Capture the cell that displays the provided text and extract its [X, Y] central coordinate. 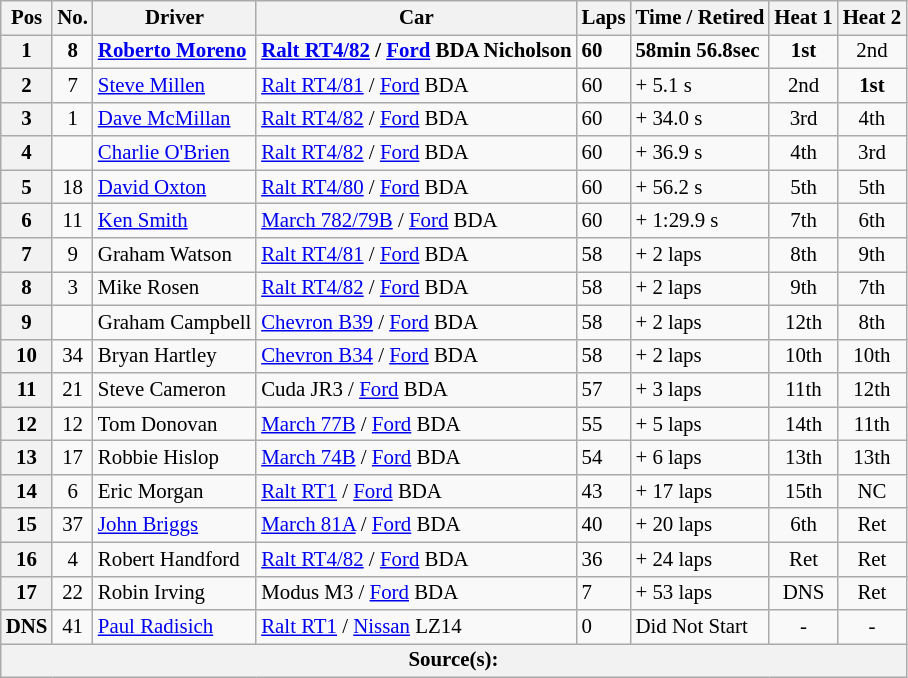
Chevron B34 / Ford BDA [416, 356]
18 [72, 187]
Heat 2 [872, 18]
15th [803, 491]
Ken Smith [174, 221]
10 [27, 356]
March 74B / Ford BDA [416, 458]
40 [604, 525]
Graham Watson [174, 255]
+ 20 laps [700, 525]
+ 53 laps [700, 593]
Pos [27, 18]
Car [416, 18]
14 [27, 491]
41 [72, 627]
Steve Millen [174, 85]
March 782/79B / Ford BDA [416, 221]
Heat 1 [803, 18]
Ralt RT4/82 / Ford BDA Nicholson [416, 51]
Did Not Start [700, 627]
Ralt RT4/80 / Ford BDA [416, 187]
+ 36.9 s [700, 153]
No. [72, 18]
Driver [174, 18]
+ 1:29.9 s [700, 221]
Dave McMillan [174, 119]
Eric Morgan [174, 491]
57 [604, 390]
David Oxton [174, 187]
Robbie Hislop [174, 458]
34 [72, 356]
43 [604, 491]
14th [803, 424]
Time / Retired [700, 18]
+ 5 laps [700, 424]
13 [27, 458]
2 [27, 85]
37 [72, 525]
Roberto Moreno [174, 51]
Ralt RT1 / Ford BDA [416, 491]
Modus M3 / Ford BDA [416, 593]
+ 24 laps [700, 559]
+ 56.2 s [700, 187]
Laps [604, 18]
NC [872, 491]
Tom Donovan [174, 424]
Paul Radisich [174, 627]
March 81A / Ford BDA [416, 525]
55 [604, 424]
Robin Irving [174, 593]
22 [72, 593]
21 [72, 390]
Graham Campbell [174, 322]
Steve Cameron [174, 390]
54 [604, 458]
5 [27, 187]
Cuda JR3 / Ford BDA [416, 390]
+ 17 laps [700, 491]
+ 34.0 s [700, 119]
March 77B / Ford BDA [416, 424]
Robert Handford [174, 559]
Ralt RT1 / Nissan LZ14 [416, 627]
Bryan Hartley [174, 356]
+ 5.1 s [700, 85]
+ 3 laps [700, 390]
Source(s): [454, 661]
58min 56.8sec [700, 51]
Mike Rosen [174, 288]
0 [604, 627]
John Briggs [174, 525]
15 [27, 525]
36 [604, 559]
Chevron B39 / Ford BDA [416, 322]
16 [27, 559]
+ 6 laps [700, 458]
Charlie O'Brien [174, 153]
